Determine the [X, Y] coordinate at the center of the cell enclosing the given text.  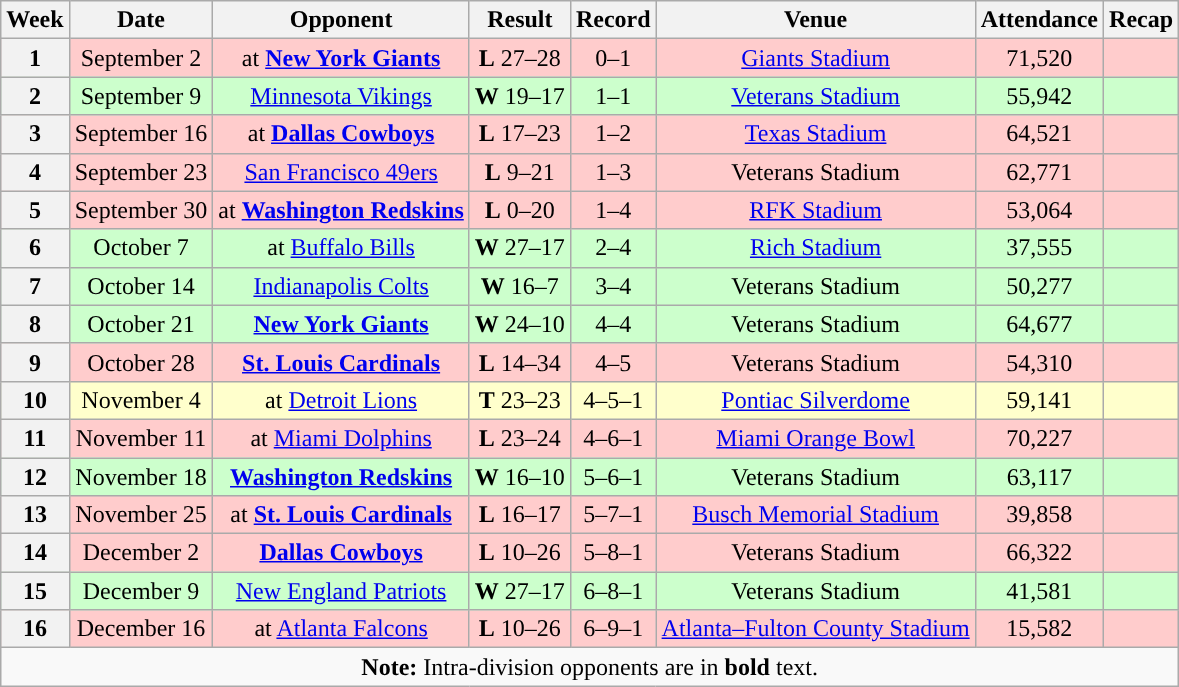
W 16–10 [520, 477]
Recap [1142, 20]
1–4 [613, 210]
4 [35, 172]
4–6–1 [613, 438]
October 21 [141, 324]
September 2 [141, 58]
at Atlanta Falcons [341, 629]
September 23 [141, 172]
3–4 [613, 286]
6–8–1 [613, 591]
70,227 [1039, 438]
Busch Memorial Stadium [816, 515]
64,521 [1039, 134]
November 25 [141, 515]
15 [35, 591]
November 11 [141, 438]
Result [520, 20]
53,064 [1039, 210]
9 [35, 362]
4–5 [613, 362]
at St. Louis Cardinals [341, 515]
L 16–17 [520, 515]
15,582 [1039, 629]
0–1 [613, 58]
October 7 [141, 248]
Note: Intra-division opponents are in bold text. [590, 667]
L 0–20 [520, 210]
L 14–34 [520, 362]
14 [35, 553]
November 4 [141, 400]
W 24–10 [520, 324]
66,322 [1039, 553]
5–8–1 [613, 553]
October 28 [141, 362]
71,520 [1039, 58]
16 [35, 629]
Miami Orange Bowl [816, 438]
1 [35, 58]
New England Patriots [341, 591]
7 [35, 286]
3 [35, 134]
41,581 [1039, 591]
St. Louis Cardinals [341, 362]
L 9–21 [520, 172]
Giants Stadium [816, 58]
2 [35, 96]
Record [613, 20]
64,677 [1039, 324]
13 [35, 515]
at Washington Redskins [341, 210]
62,771 [1039, 172]
54,310 [1039, 362]
RFK Stadium [816, 210]
December 2 [141, 553]
at New York Giants [341, 58]
Indianapolis Colts [341, 286]
4–4 [613, 324]
Date [141, 20]
at Buffalo Bills [341, 248]
12 [35, 477]
at Dallas Cowboys [341, 134]
Venue [816, 20]
1–1 [613, 96]
Attendance [1039, 20]
December 16 [141, 629]
T 23–23 [520, 400]
10 [35, 400]
Week [35, 20]
6 [35, 248]
at Miami Dolphins [341, 438]
December 9 [141, 591]
1–2 [613, 134]
5–6–1 [613, 477]
Rich Stadium [816, 248]
November 18 [141, 477]
September 30 [141, 210]
2–4 [613, 248]
11 [35, 438]
October 14 [141, 286]
Texas Stadium [816, 134]
September 9 [141, 96]
5–7–1 [613, 515]
Dallas Cowboys [341, 553]
50,277 [1039, 286]
L 17–23 [520, 134]
Minnesota Vikings [341, 96]
6–9–1 [613, 629]
Atlanta–Fulton County Stadium [816, 629]
W 16–7 [520, 286]
New York Giants [341, 324]
39,858 [1039, 515]
Opponent [341, 20]
55,942 [1039, 96]
4–5–1 [613, 400]
at Detroit Lions [341, 400]
Washington Redskins [341, 477]
1–3 [613, 172]
63,117 [1039, 477]
59,141 [1039, 400]
L 27–28 [520, 58]
W 19–17 [520, 96]
September 16 [141, 134]
37,555 [1039, 248]
San Francisco 49ers [341, 172]
Pontiac Silverdome [816, 400]
L 23–24 [520, 438]
8 [35, 324]
5 [35, 210]
